Find where the given text appears and provide that cell's center as [X, Y] coordinate. 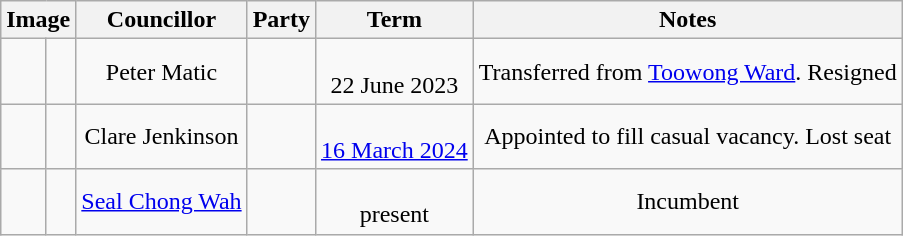
Appointed to fill casual vacancy. Lost seat [688, 136]
Notes [688, 20]
present [395, 202]
Seal Chong Wah [162, 202]
Party [281, 20]
Transferred from Toowong Ward. Resigned [688, 72]
Councillor [162, 20]
Incumbent [688, 202]
16 March 2024 [395, 136]
22 June 2023 [395, 72]
Term [395, 20]
Image [38, 20]
Clare Jenkinson [162, 136]
Peter Matic [162, 72]
